Find where the given text appears and provide that cell's center as [X, Y] coordinate. 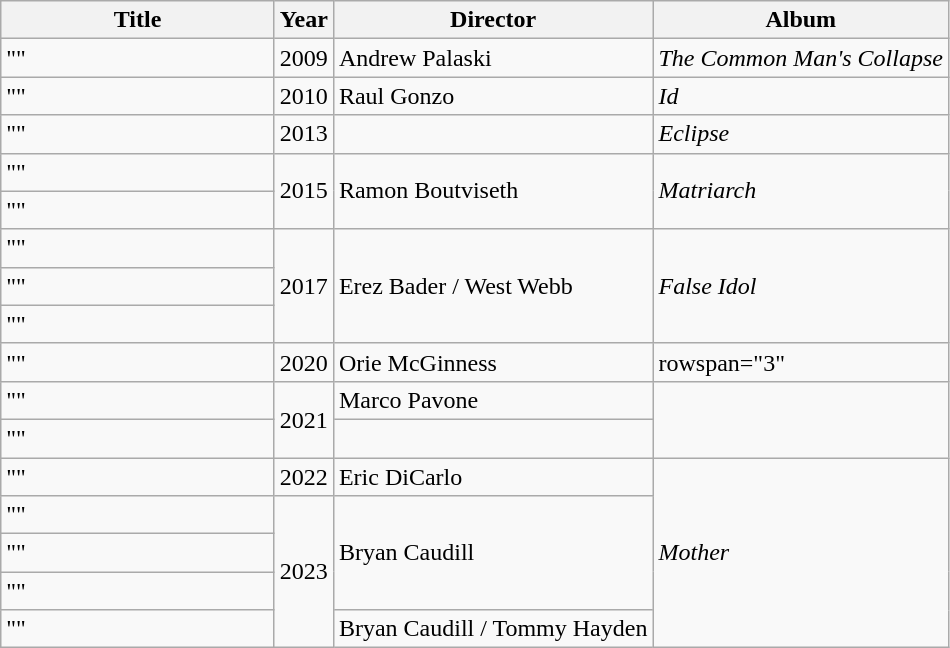
rowspan="3" [801, 362]
2010 [304, 96]
Bryan Caudill / Tommy Hayden [493, 629]
Director [493, 20]
Andrew Palaski [493, 58]
2022 [304, 477]
Erez Bader / West Webb [493, 286]
Matriarch [801, 191]
Ramon Boutviseth [493, 191]
Bryan Caudill [493, 553]
Id [801, 96]
Year [304, 20]
The Common Man's Collapse [801, 58]
2015 [304, 191]
2023 [304, 572]
2013 [304, 134]
2021 [304, 419]
Eric DiCarlo [493, 477]
Eclipse [801, 134]
Orie McGinness [493, 362]
Raul Gonzo [493, 96]
Marco Pavone [493, 400]
Mother [801, 553]
False Idol [801, 286]
2020 [304, 362]
Album [801, 20]
Title [138, 20]
2017 [304, 286]
2009 [304, 58]
